Pinpoint the cell where the given text exists, returning its (X, Y) midpoint coordinate. 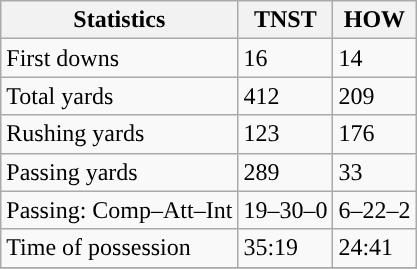
209 (374, 96)
14 (374, 58)
Statistics (120, 20)
Total yards (120, 96)
176 (374, 134)
16 (286, 58)
Passing yards (120, 172)
412 (286, 96)
289 (286, 172)
19–30–0 (286, 210)
Rushing yards (120, 134)
35:19 (286, 248)
HOW (374, 20)
Passing: Comp–Att–Int (120, 210)
123 (286, 134)
24:41 (374, 248)
TNST (286, 20)
Time of possession (120, 248)
6–22–2 (374, 210)
33 (374, 172)
First downs (120, 58)
